Find where the given text appears and provide that cell's center as (x, y) coordinate. 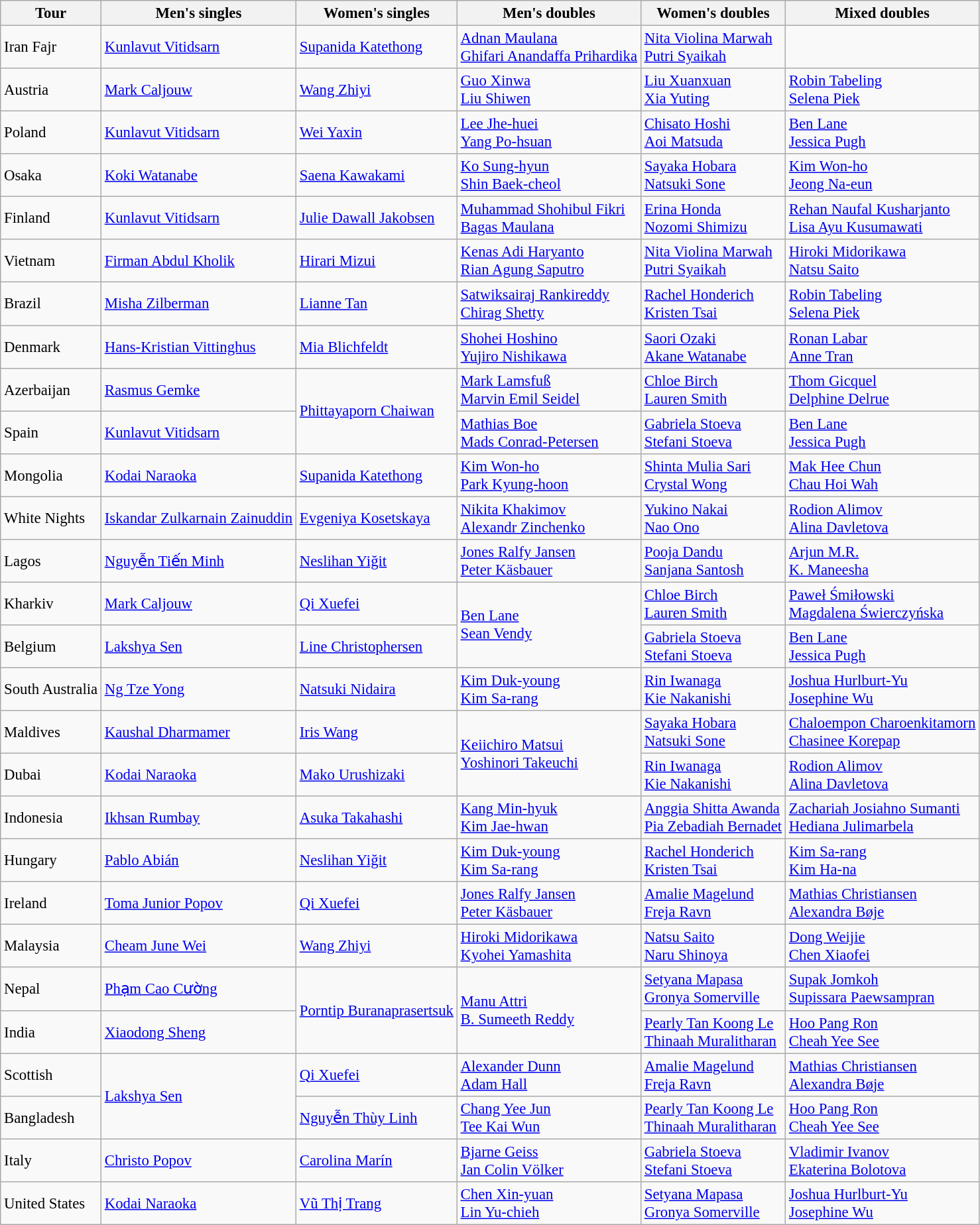
South Australia (51, 689)
Toma Junior Popov (198, 903)
Shinta Mulia Sari Crystal Wong (713, 475)
Hiroki Midorikawa Natsu Saito (883, 261)
Pooja Dandu Sanjana Santosh (713, 561)
Ng Tze Yong (198, 689)
Austria (51, 90)
Yukino Nakai Nao Ono (713, 518)
Ronan Labar Anne Tran (883, 347)
Mathias Boe Mads Conrad-Petersen (549, 432)
Erina Honda Nozomi Shimizu (713, 219)
Nepal (51, 989)
Men's doubles (549, 13)
Chaloempon Charoenkitamorn Chasinee Korepap (883, 732)
Chisato Hoshi Aoi Matsuda (713, 133)
Kharkiv (51, 603)
Mak Hee Chun Chau Hoi Wah (883, 475)
Iris Wang (377, 732)
Kim Sa-rang Kim Ha-na (883, 860)
Cheam June Wei (198, 947)
Vietnam (51, 261)
Shohei Hoshino Yujiro Nishikawa (549, 347)
Mako Urushizaki (377, 776)
Saena Kawakami (377, 175)
Ko Sung-hyun Shin Baek-cheol (549, 175)
Natsuki Nidaira (377, 689)
Hans-Kristian Vittinghus (198, 347)
Finland (51, 219)
Wei Yaxin (377, 133)
Evgeniya Kosetskaya (377, 518)
Liu Xuanxuan Xia Yuting (713, 90)
Chen Xin-yuan Lin Yu-chieh (549, 1204)
Iran Fajr (51, 48)
Keiichiro Matsui Yoshinori Takeuchi (549, 753)
White Nights (51, 518)
Satwiksairaj Rankireddy Chirag Shetty (549, 304)
Kang Min-hyuk Kim Jae-hwan (549, 818)
Scottish (51, 1075)
Nguyễn Tiến Minh (198, 561)
Hungary (51, 860)
Misha Zilberman (198, 304)
Kim Won-ho Park Kyung-hoon (549, 475)
Women's singles (377, 13)
Carolina Marín (377, 1160)
Vũ Thị Trang (377, 1204)
Iskandar Zulkarnain Zainuddin (198, 518)
Tour (51, 13)
Women's doubles (713, 13)
India (51, 1031)
Italy (51, 1160)
Phạm Cao Cường (198, 989)
Asuka Takahashi (377, 818)
Natsu Saito Naru Shinoya (713, 947)
Poland (51, 133)
Bangladesh (51, 1118)
Malaysia (51, 947)
United States (51, 1204)
Vladimir Ivanov Ekaterina Bolotova (883, 1160)
Porntip Buranaprasertsuk (377, 1010)
Ireland (51, 903)
Line Christophersen (377, 647)
Christo Popov (198, 1160)
Mixed doubles (883, 13)
Phittayaporn Chaiwan (377, 411)
Koki Watanabe (198, 175)
Manu Attri B. Sumeeth Reddy (549, 1010)
Belgium (51, 647)
Spain (51, 432)
Maldives (51, 732)
Mark Lamsfuß Marvin Emil Seidel (549, 390)
Bjarne Geiss Jan Colin Völker (549, 1160)
Alexander Dunn Adam Hall (549, 1075)
Lianne Tan (377, 304)
Azerbaijan (51, 390)
Adnan Maulana Ghifari Anandaffa Prihardika (549, 48)
Mongolia (51, 475)
Paweł Śmiłowski Magdalena Świerczyńska (883, 603)
Lagos (51, 561)
Guo Xinwa Liu Shiwen (549, 90)
Thom Gicquel Delphine Delrue (883, 390)
Dong Weijie Chen Xiaofei (883, 947)
Arjun M.R. K. Maneesha (883, 561)
Xiaodong Sheng (198, 1031)
Nguyễn Thùy Linh (377, 1118)
Firman Abdul Kholik (198, 261)
Ikhsan Rumbay (198, 818)
Hiroki Midorikawa Kyohei Yamashita (549, 947)
Saori Ozaki Akane Watanabe (713, 347)
Muhammad Shohibul Fikri Bagas Maulana (549, 219)
Denmark (51, 347)
Supak Jomkoh Supissara Paewsampran (883, 989)
Rasmus Gemke (198, 390)
Lee Jhe-huei Yang Po-hsuan (549, 133)
Chang Yee Jun Tee Kai Wun (549, 1118)
Nikita Khakimov Alexandr Zinchenko (549, 518)
Dubai (51, 776)
Hirari Mizui (377, 261)
Men's singles (198, 13)
Mia Blichfeldt (377, 347)
Ben Lane Sean Vendy (549, 624)
Brazil (51, 304)
Zachariah Josiahno Sumanti Hediana Julimarbela (883, 818)
Osaka (51, 175)
Kim Won-ho Jeong Na-eun (883, 175)
Julie Dawall Jakobsen (377, 219)
Anggia Shitta Awanda Pia Zebadiah Bernadet (713, 818)
Pablo Abián (198, 860)
Rehan Naufal Kusharjanto Lisa Ayu Kusumawati (883, 219)
Indonesia (51, 818)
Kaushal Dharmamer (198, 732)
Kenas Adi Haryanto Rian Agung Saputro (549, 261)
